Search for the cell housing the specified text and yield its [X, Y] center coordinate. 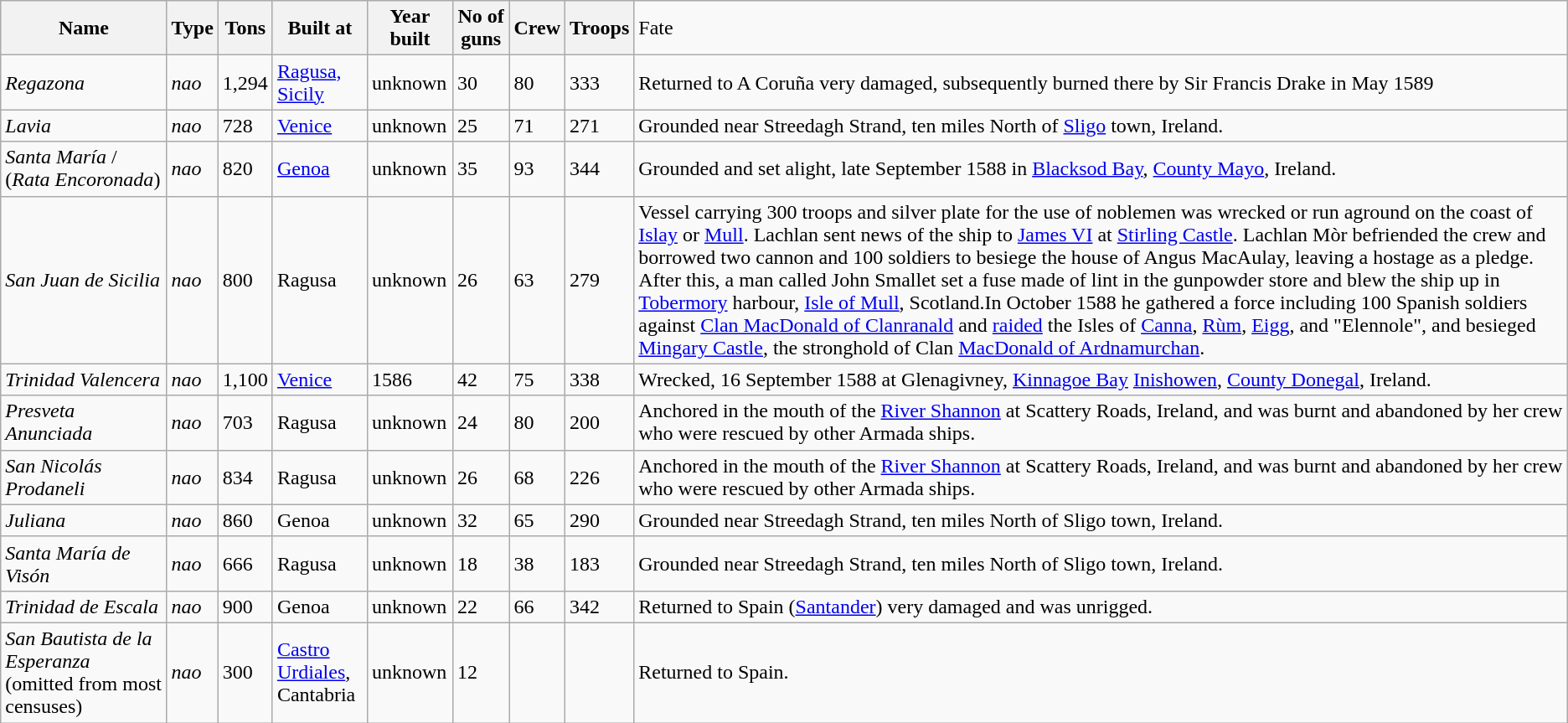
Returned to Spain. [1101, 672]
860 [245, 520]
342 [600, 607]
18 [481, 563]
68 [538, 478]
Santa María / (Rata Encoronada) [84, 169]
Ragusa, Sicily [320, 82]
Fate [1101, 28]
200 [600, 422]
703 [245, 422]
Trinidad de Escala [84, 607]
75 [538, 380]
San Juan de Sicilia [84, 280]
93 [538, 169]
San Nicolás Prodaneli [84, 478]
Troops [600, 28]
Built at [320, 28]
Presveta Anunciada [84, 422]
Type [193, 28]
Crew [538, 28]
Regazona [84, 82]
65 [538, 520]
666 [245, 563]
38 [538, 563]
Castro Urdiales,Cantabria [320, 672]
1,100 [245, 380]
71 [538, 126]
Tons [245, 28]
32 [481, 520]
42 [481, 380]
344 [600, 169]
271 [600, 126]
338 [600, 380]
1586 [410, 380]
Returned to A Coruña very damaged, subsequently burned there by Sir Francis Drake in May 1589 [1101, 82]
279 [600, 280]
290 [600, 520]
San Bautista de la Esperanza (omitted from most censuses) [84, 672]
1,294 [245, 82]
63 [538, 280]
183 [600, 563]
12 [481, 672]
Year built [410, 28]
728 [245, 126]
333 [600, 82]
22 [481, 607]
800 [245, 280]
834 [245, 478]
820 [245, 169]
Lavia [84, 126]
25 [481, 126]
226 [600, 478]
Juliana [84, 520]
35 [481, 169]
Returned to Spain (Santander) very damaged and was unrigged. [1101, 607]
Santa María de Visón [84, 563]
Wrecked, 16 September 1588 at Glenagivney, Kinnagoe Bay Inishowen, County Donegal, Ireland. [1101, 380]
30 [481, 82]
24 [481, 422]
300 [245, 672]
900 [245, 607]
Trinidad Valencera [84, 380]
66 [538, 607]
Name [84, 28]
Grounded and set alight, late September 1588 in Blacksod Bay, County Mayo, Ireland. [1101, 169]
No of guns [481, 28]
